Return the (x, y) coordinate for the center point of the cell that contains the specified text.  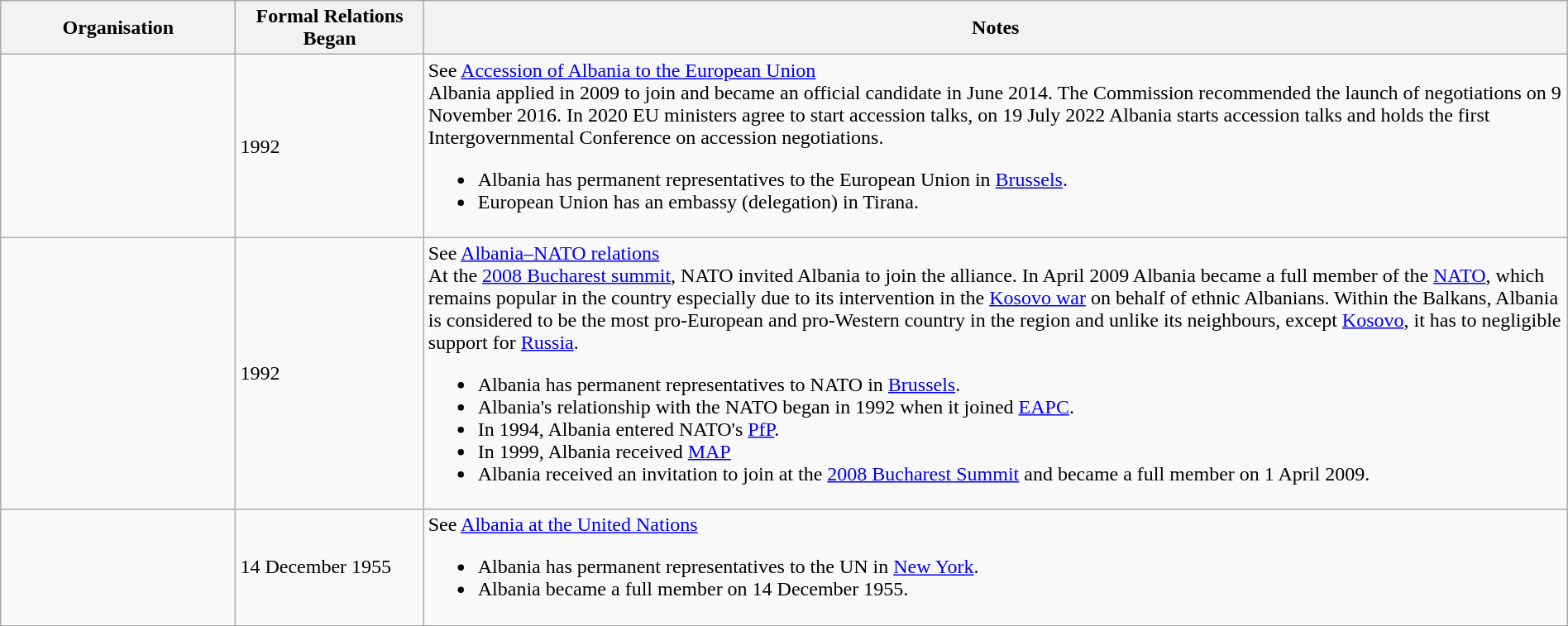
See Albania at the United NationsAlbania has permanent representatives to the UN in New York.Albania became a full member on 14 December 1955. (996, 567)
Notes (996, 28)
Formal Relations Began (329, 28)
14 December 1955 (329, 567)
Organisation (118, 28)
